Pinpoint the cell where the given text exists, returning its [X, Y] midpoint coordinate. 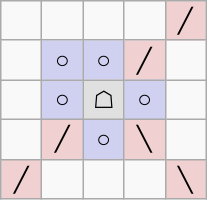
☖ [104, 100]
